Provide the [x, y] coordinate of the cell's center where the given text is located.  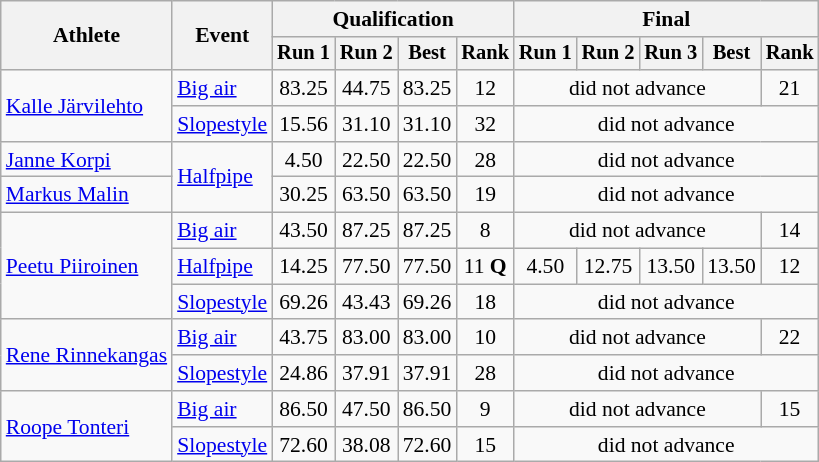
30.25 [304, 195]
43.75 [304, 338]
Roope Tonteri [86, 426]
22 [790, 338]
8 [485, 231]
Peetu Piiroinen [86, 266]
43.50 [304, 231]
Kalle Järvilehto [86, 106]
11 Q [485, 267]
15 [790, 409]
Rene Rinnekangas [86, 356]
9 [485, 409]
14.25 [304, 267]
14 [790, 231]
Final [666, 19]
Run 3 [670, 54]
Markus Malin [86, 195]
47.50 [366, 409]
Athlete [86, 36]
15.56 [304, 124]
12.75 [608, 267]
19 [485, 195]
43.43 [366, 302]
32 [485, 124]
18 [485, 302]
Janne Korpi [86, 160]
10 [485, 338]
44.75 [366, 88]
24.86 [304, 373]
Event [222, 36]
21 [790, 88]
Qualification [393, 19]
